Return (X, Y) of the center of cell containing provided text 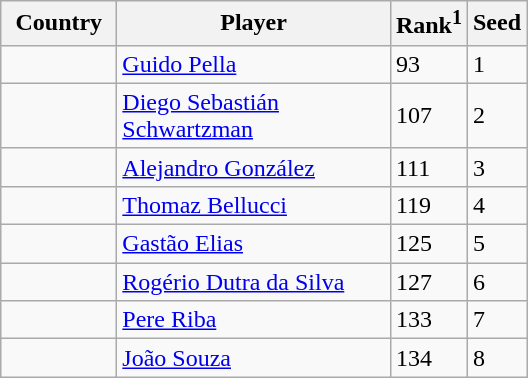
Diego Sebastián Schwartzman (254, 116)
134 (428, 358)
João Souza (254, 358)
7 (496, 320)
1 (496, 64)
127 (428, 282)
Country (59, 24)
Player (254, 24)
Alejandro González (254, 167)
Gastão Elias (254, 244)
Rogério Dutra da Silva (254, 282)
133 (428, 320)
93 (428, 64)
Seed (496, 24)
3 (496, 167)
111 (428, 167)
6 (496, 282)
119 (428, 205)
Rank1 (428, 24)
Thomaz Bellucci (254, 205)
4 (496, 205)
107 (428, 116)
125 (428, 244)
Pere Riba (254, 320)
8 (496, 358)
5 (496, 244)
Guido Pella (254, 64)
2 (496, 116)
